For the text-containing cell, return its midpoint in (x, y) coordinate format. 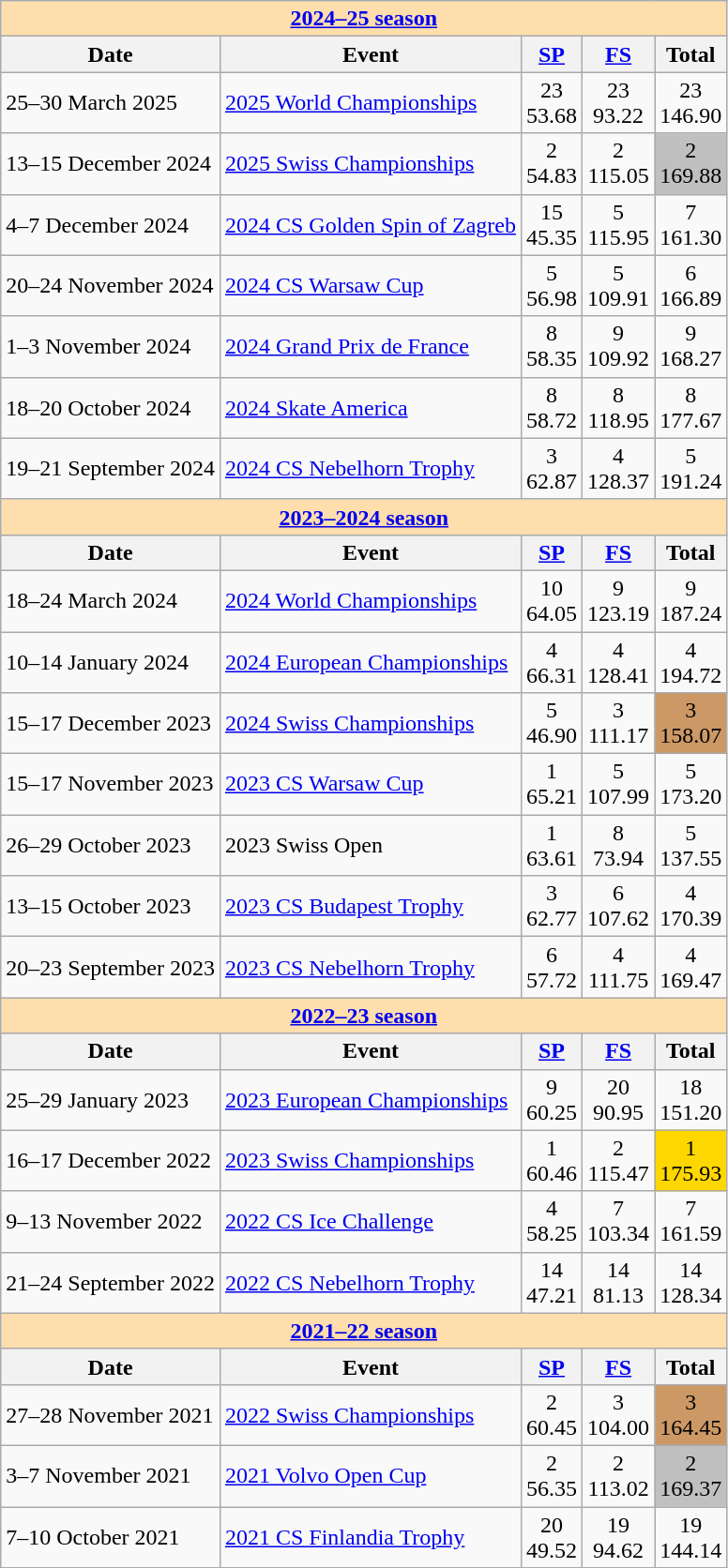
8 177.67 (690, 407)
4 66.31 (552, 662)
26–29 October 2023 (111, 846)
10–14 January 2024 (111, 662)
13–15 December 2024 (111, 163)
2022–23 season (364, 1016)
3 164.45 (690, 1414)
14 47.21 (552, 1283)
4 58.25 (552, 1221)
2023 CS Nebelhorn Trophy (370, 968)
10 64.05 (552, 600)
8 118.95 (619, 407)
9 60.25 (552, 1099)
5 56.98 (552, 285)
2024 Grand Prix de France (370, 347)
2024 Swiss Championships (370, 724)
4 111.75 (619, 968)
7–10 October 2021 (111, 1536)
5 107.99 (619, 784)
27–28 November 2021 (111, 1414)
9 168.27 (690, 347)
1 63.61 (552, 846)
2024–25 season (364, 19)
2 169.37 (690, 1476)
23 93.22 (619, 103)
4 169.47 (690, 968)
7 161.30 (690, 225)
3 62.87 (552, 469)
8 58.35 (552, 347)
5 191.24 (690, 469)
19 144.14 (690, 1536)
5 137.55 (690, 846)
6 57.72 (552, 968)
2023–2024 season (364, 517)
2021–22 season (364, 1331)
8 58.72 (552, 407)
6 166.89 (690, 285)
2 54.83 (552, 163)
4 128.37 (619, 469)
18 151.20 (690, 1099)
9 187.24 (690, 600)
2 60.45 (552, 1414)
2023 CS Warsaw Cup (370, 784)
9 109.92 (619, 347)
3 111.17 (619, 724)
25–29 January 2023 (111, 1099)
2025 World Championships (370, 103)
14 128.34 (690, 1283)
20–24 November 2024 (111, 285)
15–17 November 2023 (111, 784)
1 65.21 (552, 784)
2024 World Championships (370, 600)
2025 Swiss Championships (370, 163)
2 115.05 (619, 163)
4 194.72 (690, 662)
3 104.00 (619, 1414)
4 170.39 (690, 906)
23 146.90 (690, 103)
7 103.34 (619, 1221)
2024 European Championships (370, 662)
9–13 November 2022 (111, 1221)
6 107.62 (619, 906)
2022 CS Nebelhorn Trophy (370, 1283)
2 115.47 (619, 1161)
2023 Swiss Open (370, 846)
5 115.95 (619, 225)
2 56.35 (552, 1476)
19–21 September 2024 (111, 469)
2022 Swiss Championships (370, 1414)
2021 Volvo Open Cup (370, 1476)
18–24 March 2024 (111, 600)
2 169.88 (690, 163)
13–15 October 2023 (111, 906)
18–20 October 2024 (111, 407)
20 90.95 (619, 1099)
2024 Skate America (370, 407)
2023 CS Budapest Trophy (370, 906)
2024 CS Warsaw Cup (370, 285)
2024 CS Golden Spin of Zagreb (370, 225)
1–3 November 2024 (111, 347)
16–17 December 2022 (111, 1161)
15–17 December 2023 (111, 724)
5 173.20 (690, 784)
2023 Swiss Championships (370, 1161)
3–7 November 2021 (111, 1476)
14 81.13 (619, 1283)
20 49.52 (552, 1536)
4 128.41 (619, 662)
23 53.68 (552, 103)
25–30 March 2025 (111, 103)
5 46.90 (552, 724)
4–7 December 2024 (111, 225)
2024 CS Nebelhorn Trophy (370, 469)
2022 CS Ice Challenge (370, 1221)
8 73.94 (619, 846)
2021 CS Finlandia Trophy (370, 1536)
20–23 September 2023 (111, 968)
1 60.46 (552, 1161)
5 109.91 (619, 285)
9 123.19 (619, 600)
3 62.77 (552, 906)
2023 European Championships (370, 1099)
15 45.35 (552, 225)
19 94.62 (619, 1536)
7 161.59 (690, 1221)
2 113.02 (619, 1476)
3 158.07 (690, 724)
21–24 September 2022 (111, 1283)
1 175.93 (690, 1161)
